Output the [x, y] coordinate of the center of the cell containing the given text.  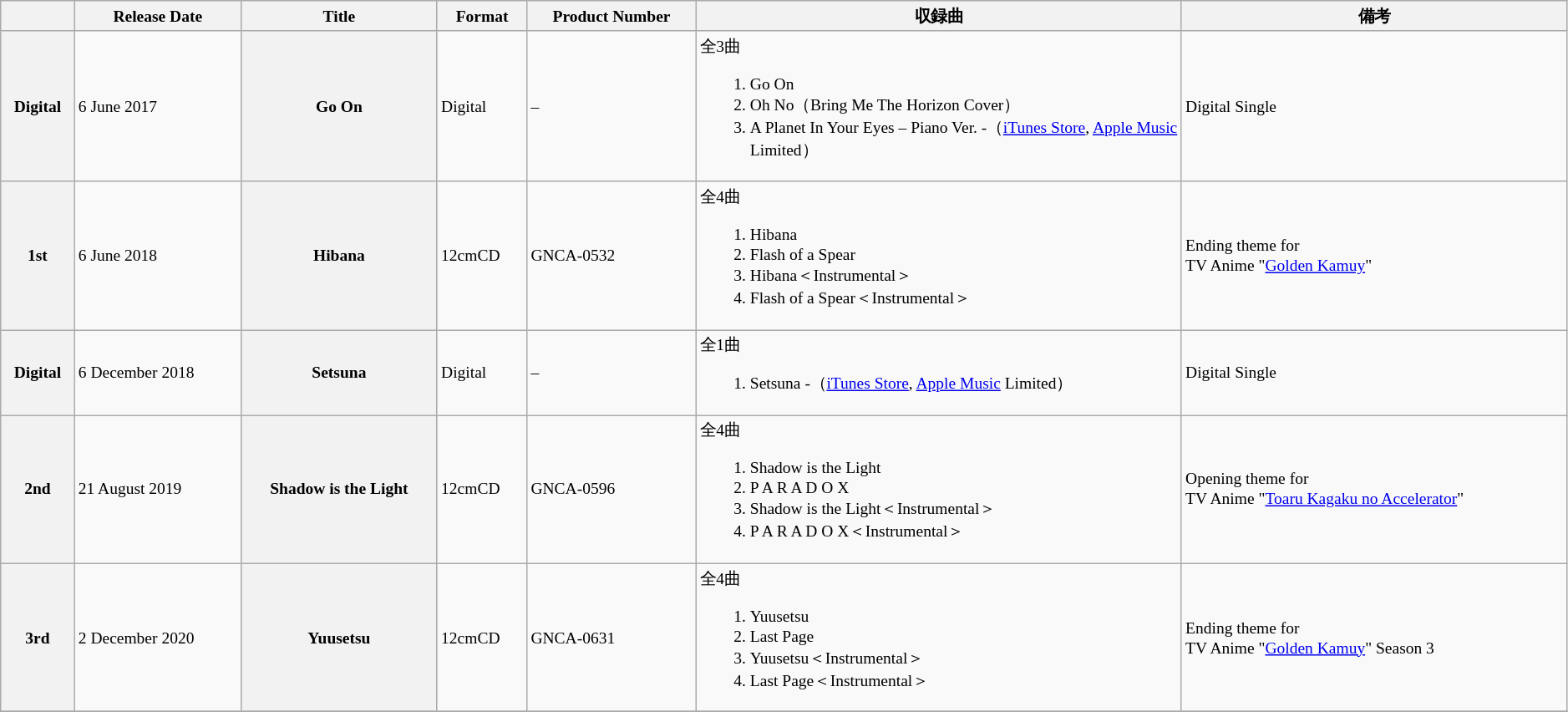
全1曲Setsuna -（iTunes Store, Apple Music Limited） [939, 373]
全4曲YuusetsuLast PageYuusetsu＜Instrumental＞Last Page＜Instrumental＞ [939, 637]
収録曲 [939, 16]
全3曲Go OnOh No（Bring Me The Horizon Cover）A Planet In Your Eyes – Piano Ver. -（iTunes Store, Apple Music Limited） [939, 106]
Product Number [611, 16]
2nd [38, 490]
6 December 2018 [157, 373]
6 June 2018 [157, 256]
Go On [339, 106]
Hibana [339, 256]
Ending theme forTV Anime "Golden Kamuy" [1373, 256]
Shadow is the Light [339, 490]
Setsuna [339, 373]
Release Date [157, 16]
Title [339, 16]
1st [38, 256]
GNCA-0532 [611, 256]
GNCA-0631 [611, 637]
全4曲Shadow is the LightP A R A D O XShadow is the Light＜Instrumental＞P A R A D O X＜Instrumental＞ [939, 490]
GNCA-0596 [611, 490]
Format [481, 16]
備考 [1373, 16]
21 August 2019 [157, 490]
Yuusetsu [339, 637]
Opening theme forTV Anime "Toaru Kagaku no Accelerator" [1373, 490]
6 June 2017 [157, 106]
Ending theme forTV Anime "Golden Kamuy" Season 3 [1373, 637]
3rd [38, 637]
2 December 2020 [157, 637]
全4曲HibanaFlash of a SpearHibana＜Instrumental＞Flash of a Spear＜Instrumental＞ [939, 256]
